Identify which cell holds the provided text, then report its [x, y] central coordinate. 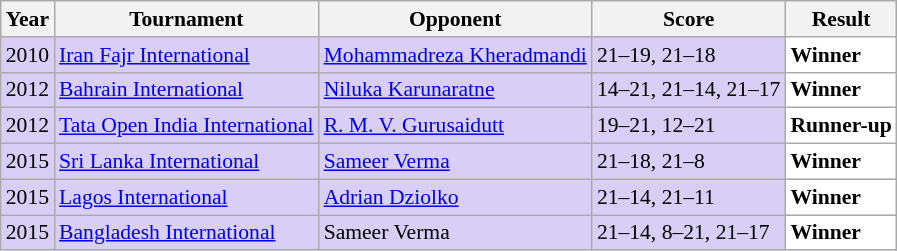
Mohammadreza Kheradmandi [456, 55]
Year [28, 19]
Iran Fajr International [186, 55]
Sri Lanka International [186, 162]
21–18, 21–8 [689, 162]
2010 [28, 55]
Bahrain International [186, 90]
R. M. V. Gurusaidutt [456, 126]
Lagos International [186, 197]
Opponent [456, 19]
19–21, 12–21 [689, 126]
Tournament [186, 19]
21–19, 21–18 [689, 55]
Tata Open India International [186, 126]
Runner-up [840, 126]
21–14, 21–11 [689, 197]
Niluka Karunaratne [456, 90]
21–14, 8–21, 21–17 [689, 233]
Result [840, 19]
Adrian Dziolko [456, 197]
Score [689, 19]
14–21, 21–14, 21–17 [689, 90]
Bangladesh International [186, 233]
